Find where the given text appears and provide that cell's center as (X, Y) coordinate. 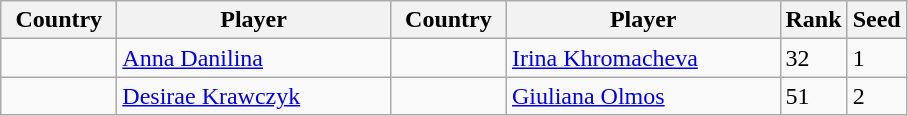
51 (814, 96)
32 (814, 58)
Rank (814, 20)
Desirae Krawczyk (254, 96)
Giuliana Olmos (643, 96)
Irina Khromacheva (643, 58)
1 (876, 58)
Anna Danilina (254, 58)
Seed (876, 20)
2 (876, 96)
